Detect which cell encompasses the target text, then output its (X, Y) center coordinate. 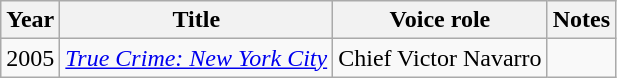
2005 (30, 58)
Voice role (440, 20)
True Crime: New York City (196, 58)
Chief Victor Navarro (440, 58)
Notes (581, 20)
Title (196, 20)
Year (30, 20)
